Provide the (x, y) coordinate of the cell's center where the given text is located.  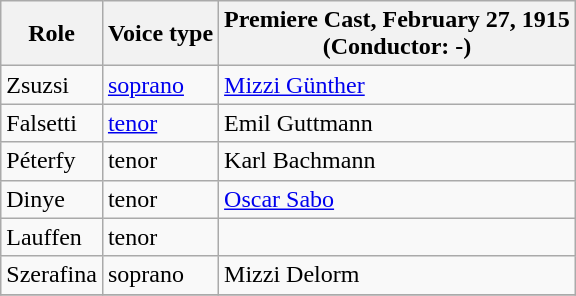
Oscar Sabo (398, 199)
Zsuzsi (52, 85)
Péterfy (52, 161)
Role (52, 34)
Lauffen (52, 237)
Emil Guttmann (398, 123)
Mizzi Günther (398, 85)
Premiere Cast, February 27, 1915(Conductor: -) (398, 34)
Mizzi Delorm (398, 275)
Falsetti (52, 123)
Dinye (52, 199)
Karl Bachmann (398, 161)
Szerafina (52, 275)
Voice type (160, 34)
